Find where the given text appears and provide that cell's center as [X, Y] coordinate. 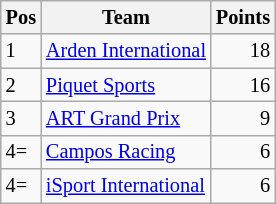
9 [243, 118]
Campos Racing [126, 152]
iSport International [126, 186]
ART Grand Prix [126, 118]
3 [21, 118]
Piquet Sports [126, 85]
Points [243, 17]
1 [21, 51]
Arden International [126, 51]
18 [243, 51]
2 [21, 85]
Team [126, 17]
Pos [21, 17]
16 [243, 85]
